Output the (x, y) coordinate of the center of the cell containing the given text.  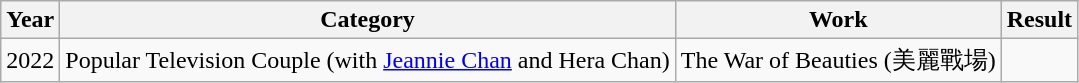
The War of Beauties (美麗戰場) (838, 60)
Category (368, 20)
2022 (30, 60)
Year (30, 20)
Result (1039, 20)
Work (838, 20)
Popular Television Couple (with Jeannie Chan and Hera Chan) (368, 60)
